Locate the cell with the specified text and output its (x, y) center coordinate. 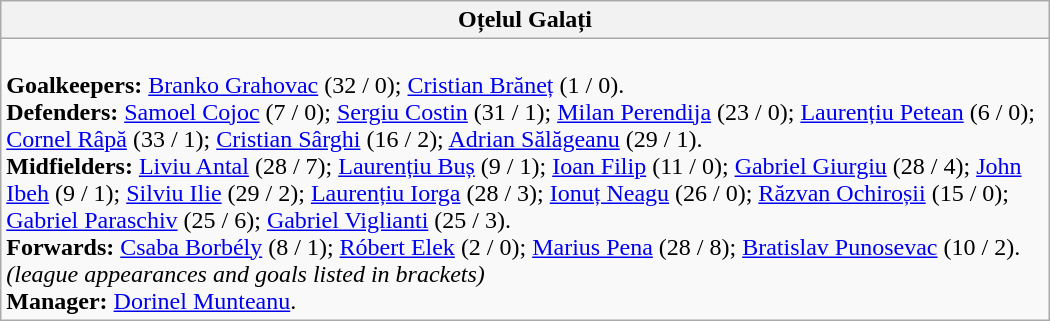
Oțelul Galați (525, 20)
